Pinpoint the cell where the given text exists, returning its (X, Y) midpoint coordinate. 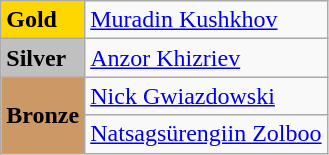
Muradin Kushkhov (206, 20)
Anzor Khizriev (206, 58)
Bronze (43, 115)
Silver (43, 58)
Gold (43, 20)
Nick Gwiazdowski (206, 96)
Natsagsürengiin Zolboo (206, 134)
